For the text-containing cell, return its midpoint in (x, y) coordinate format. 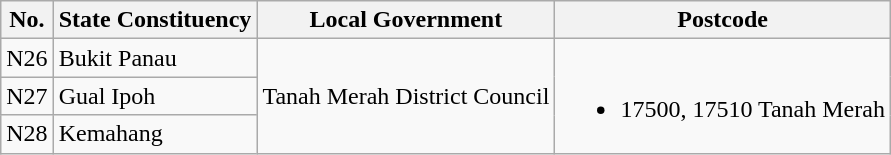
N28 (27, 134)
N27 (27, 96)
Bukit Panau (155, 58)
Kemahang (155, 134)
Tanah Merah District Council (406, 96)
17500, 17510 Tanah Merah (723, 96)
State Constituency (155, 20)
Gual Ipoh (155, 96)
No. (27, 20)
N26 (27, 58)
Postcode (723, 20)
Local Government (406, 20)
